Find where the given text appears and provide that cell's center as (x, y) coordinate. 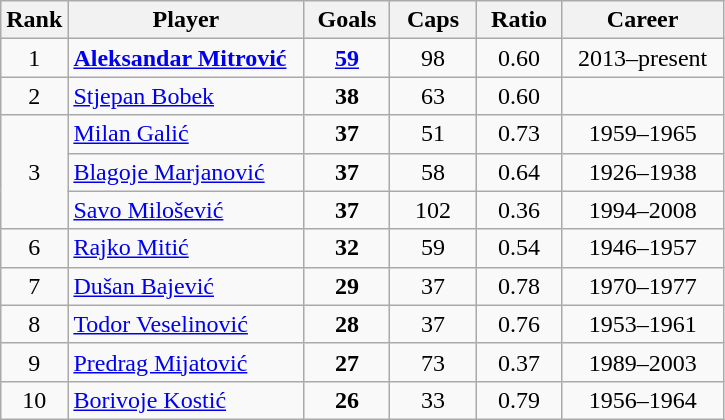
Aleksandar Mitrović (186, 58)
0.78 (519, 286)
1953–1961 (642, 324)
1946–1957 (642, 248)
1956–1964 (642, 400)
33 (433, 400)
1994–2008 (642, 210)
8 (34, 324)
Career (642, 20)
102 (433, 210)
Player (186, 20)
Ratio (519, 20)
Todor Veselinović (186, 324)
Rajko Mitić (186, 248)
0.54 (519, 248)
0.76 (519, 324)
0.37 (519, 362)
0.73 (519, 134)
98 (433, 58)
Goals (347, 20)
29 (347, 286)
1959–1965 (642, 134)
58 (433, 172)
1 (34, 58)
Stjepan Bobek (186, 96)
2013–present (642, 58)
28 (347, 324)
Blagoje Marjanović (186, 172)
1970–1977 (642, 286)
Caps (433, 20)
1989–2003 (642, 362)
Savo Milošević (186, 210)
51 (433, 134)
6 (34, 248)
3 (34, 172)
Rank (34, 20)
26 (347, 400)
38 (347, 96)
9 (34, 362)
27 (347, 362)
Milan Galić (186, 134)
2 (34, 96)
Predrag Mijatović (186, 362)
0.64 (519, 172)
10 (34, 400)
7 (34, 286)
1926–1938 (642, 172)
73 (433, 362)
32 (347, 248)
Dušan Bajević (186, 286)
0.79 (519, 400)
Borivoje Kostić (186, 400)
0.36 (519, 210)
63 (433, 96)
